Identify which cell holds the provided text, then report its (X, Y) central coordinate. 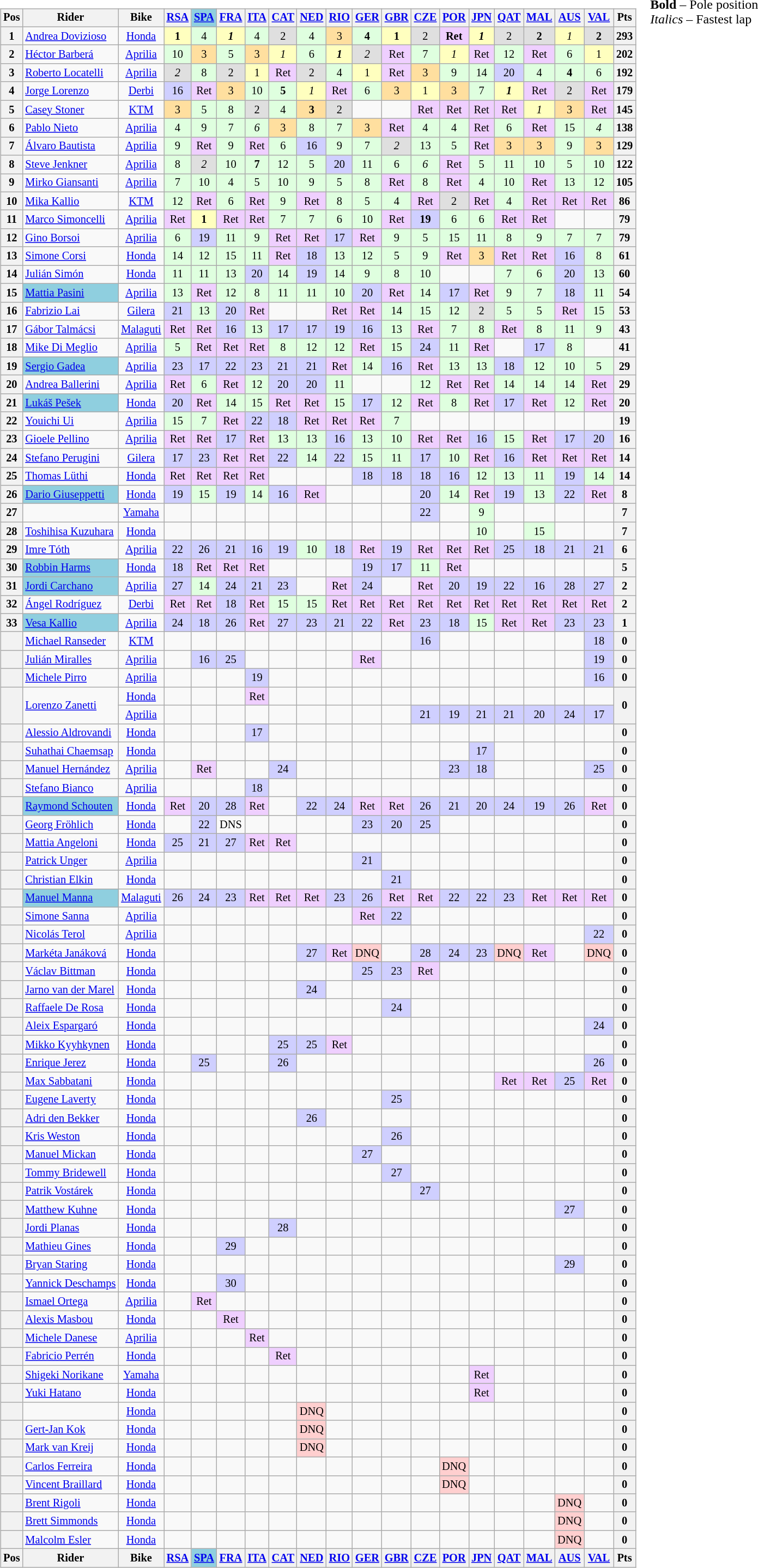
Ángel Rodríguez (70, 605)
Bryan Staring (70, 1265)
Patrick Unger (70, 861)
129 (624, 146)
Matthew Kuhne (70, 1210)
Vincent Braillard (70, 1485)
Václav Bittman (70, 971)
Yannick Deschamps (70, 1283)
Raymond Schouten (70, 806)
Jorge Lorenzo (70, 91)
Manuel Hernández (70, 770)
Fabricio Perrén (70, 1357)
Jarno van der Marel (70, 989)
145 (624, 110)
Gioele Pellino (70, 440)
Steve Jenkner (70, 165)
Stefano Bianco (70, 788)
Michele Pirro (70, 678)
41 (624, 348)
Simone Sanna (70, 916)
Max Sabbatani (70, 1081)
54 (624, 293)
Christian Elkin (70, 879)
Lorenzo Zanetti (70, 705)
Casey Stoner (70, 110)
Stefano Perugini (70, 458)
Kris Weston (70, 1137)
Brent Rigoli (70, 1503)
Pablo Nieto (70, 128)
Michael Ranseder (70, 641)
192 (624, 73)
Toshihisa Kuzuhara (70, 531)
Georg Fröhlich (70, 825)
Eugene Laverty (70, 1099)
Adri den Bekker (70, 1118)
Nicolás Terol (70, 934)
Simone Corsi (70, 256)
Manuel Manna (70, 898)
Mikko Kyyhkynen (70, 1044)
Fabrizio Lai (70, 311)
32 (11, 605)
61 (624, 256)
Mattia Pasini (70, 293)
60 (624, 275)
53 (624, 311)
Jordi Carchano (70, 586)
Dario Giuseppetti (70, 495)
Youichi Ui (70, 421)
Alessio Aldrovandi (70, 733)
Tommy Bridewell (70, 1173)
Vesa Kallio (70, 623)
43 (624, 330)
Sergio Gadea (70, 366)
Mattia Angeloni (70, 843)
Brett Simmonds (70, 1521)
Mark van Kreij (70, 1448)
Suhathai Chaemsap (70, 751)
Roberto Locatelli (70, 73)
Aleix Espargaró (70, 1026)
138 (624, 128)
Raffaele De Rosa (70, 1008)
Malcolm Esler (70, 1540)
Julián Simón (70, 275)
Andrea Ballerini (70, 385)
Mirko Giansanti (70, 183)
Yuki Hatano (70, 1393)
31 (11, 586)
Manuel Mickan (70, 1154)
Mika Kallio (70, 201)
Thomas Lüthi (70, 476)
Shigeki Norikane (70, 1375)
86 (624, 201)
Gino Borsoi (70, 238)
Héctor Barberá (70, 54)
179 (624, 91)
Andrea Dovizioso (70, 36)
Robbin Harms (70, 568)
Gábor Talmácsi (70, 330)
Julián Miralles (70, 660)
293 (624, 36)
33 (11, 623)
Enrique Jerez (70, 1063)
Álvaro Bautista (70, 146)
Marco Simoncelli (70, 220)
DNS (231, 825)
Alexis Masbou (70, 1320)
122 (624, 165)
Michele Danese (70, 1338)
Mike Di Meglio (70, 348)
Carlos Ferreira (70, 1466)
Gert-Jan Kok (70, 1430)
Mathieu Gines (70, 1247)
Patrik Vostárek (70, 1192)
Markéta Janáková (70, 953)
Lukáš Pešek (70, 403)
105 (624, 183)
202 (624, 54)
Ismael Ortega (70, 1302)
Jordi Planas (70, 1228)
Imre Tóth (70, 550)
